Scan for the cell matching the given text and deliver its (X, Y) coordinate at center. 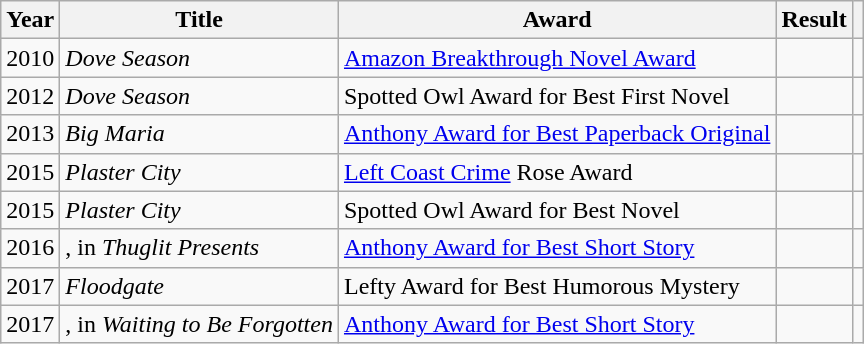
Result (814, 20)
Spotted Owl Award for Best Novel (556, 210)
Lefty Award for Best Humorous Mystery (556, 286)
2016 (30, 248)
, in Thuglit Presents (200, 248)
Left Coast Crime Rose Award (556, 172)
Anthony Award for Best Paperback Original (556, 134)
Title (200, 20)
2013 (30, 134)
, in Waiting to Be Forgotten (200, 324)
Floodgate (200, 286)
2010 (30, 58)
Year (30, 20)
Spotted Owl Award for Best First Novel (556, 96)
Big Maria (200, 134)
Award (556, 20)
Amazon Breakthrough Novel Award (556, 58)
2012 (30, 96)
